Scan for the cell matching the given text and deliver its (x, y) coordinate at center. 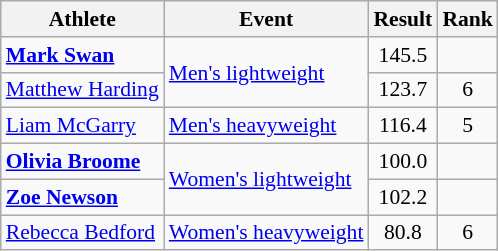
123.7 (402, 90)
102.2 (402, 197)
Men's lightweight (266, 72)
Men's heavyweight (266, 126)
80.8 (402, 233)
145.5 (402, 55)
Event (266, 19)
Zoe Newson (82, 197)
100.0 (402, 162)
Result (402, 19)
Liam McGarry (82, 126)
Athlete (82, 19)
Matthew Harding (82, 90)
Rank (468, 19)
Rebecca Bedford (82, 233)
Women's lightweight (266, 180)
Women's heavyweight (266, 233)
5 (468, 126)
116.4 (402, 126)
Olivia Broome (82, 162)
Mark Swan (82, 55)
